Provide the [x, y] coordinate of the cell's center where the given text is located.  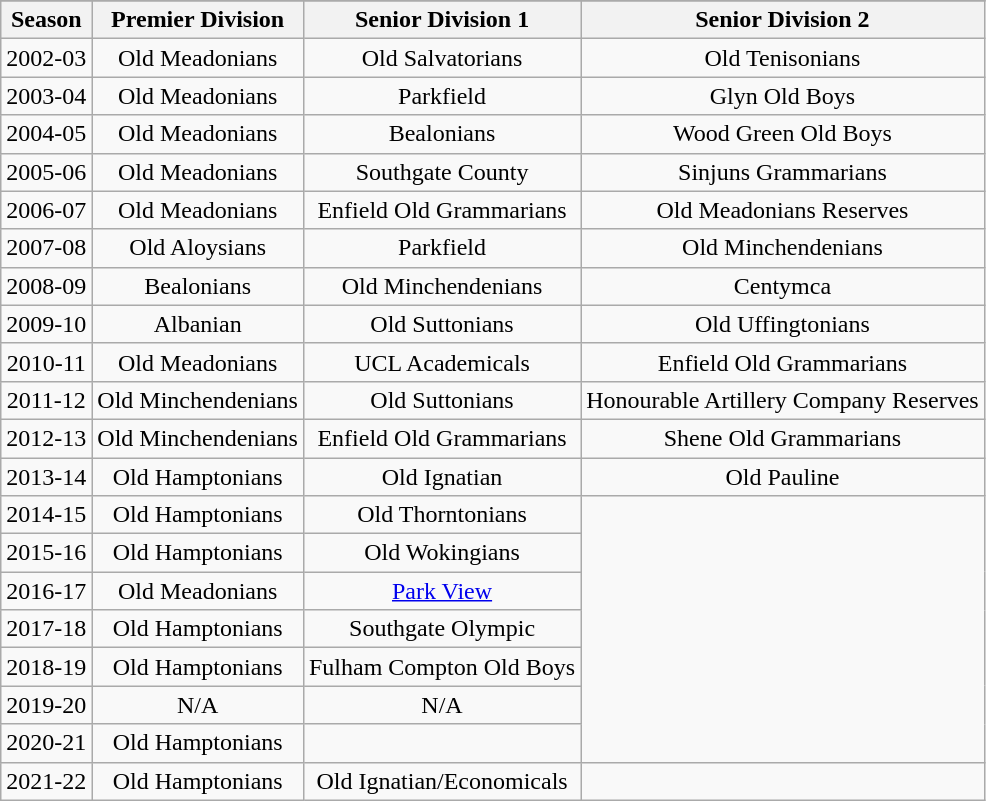
Old Ignatian/Economicals [442, 781]
Premier Division [198, 20]
Old Pauline [783, 477]
Park View [442, 591]
Senior Division 1 [442, 20]
Old Ignatian [442, 477]
UCL Academicals [442, 362]
2009-10 [46, 324]
Sinjuns Grammarians [783, 172]
2013-14 [46, 477]
2003-04 [46, 96]
Old Aloysians [198, 248]
Old Uffingtonians [783, 324]
2004-05 [46, 134]
Southgate County [442, 172]
2002-03 [46, 58]
Season [46, 20]
2005-06 [46, 172]
2016-17 [46, 591]
2010-11 [46, 362]
2020-21 [46, 743]
Old Salvatorians [442, 58]
Shene Old Grammarians [783, 438]
Old Wokingians [442, 553]
2015-16 [46, 553]
2008-09 [46, 286]
Wood Green Old Boys [783, 134]
2012-13 [46, 438]
Southgate Olympic [442, 629]
2021-22 [46, 781]
2019-20 [46, 705]
2017-18 [46, 629]
Honourable Artillery Company Reserves [783, 400]
Glyn Old Boys [783, 96]
2011-12 [46, 400]
Old Meadonians Reserves [783, 210]
Old Tenisonians [783, 58]
2007-08 [46, 248]
2018-19 [46, 667]
Centymca [783, 286]
Senior Division 2 [783, 20]
Fulham Compton Old Boys [442, 667]
2006-07 [46, 210]
Albanian [198, 324]
Old Thorntonians [442, 515]
2014-15 [46, 515]
